Return the [x, y] coordinate for the center point of the cell that contains the specified text.  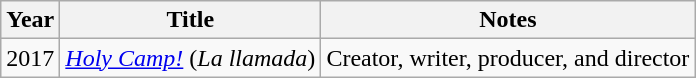
Title [190, 20]
Notes [508, 20]
Holy Camp! (La llamada) [190, 58]
Creator, writer, producer, and director [508, 58]
2017 [30, 58]
Year [30, 20]
